Find where the given text appears and provide that cell's center as [X, Y] coordinate. 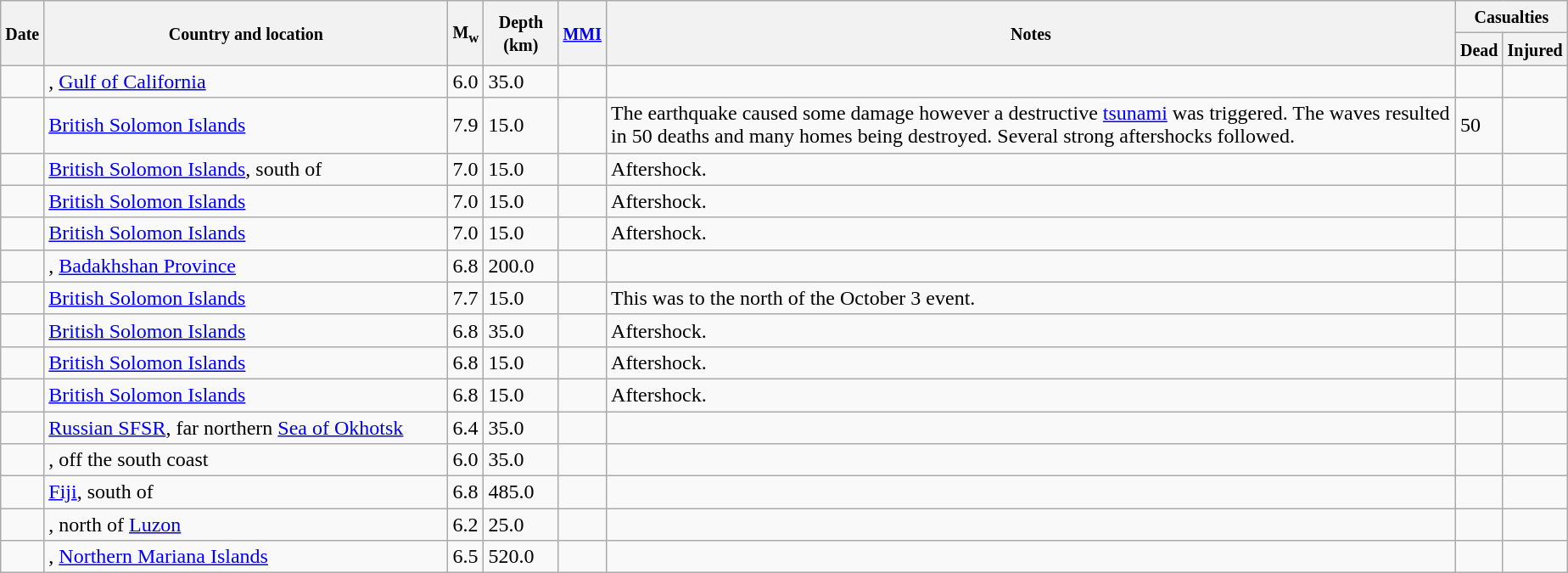
Injured [1535, 49]
Depth (km) [521, 33]
6.4 [466, 427]
25.0 [521, 525]
Dead [1479, 49]
Casualties [1511, 17]
, off the south coast [246, 460]
520.0 [521, 557]
This was to the north of the October 3 event. [1032, 298]
Russian SFSR, far northern Sea of Okhotsk [246, 427]
Date [22, 33]
, north of Luzon [246, 525]
Country and location [246, 33]
485.0 [521, 492]
Mw [466, 33]
6.5 [466, 557]
6.2 [466, 525]
, Northern Mariana Islands [246, 557]
200.0 [521, 266]
British Solomon Islands, south of [246, 169]
, Badakhshan Province [246, 266]
Fiji, south of [246, 492]
, Gulf of California [246, 81]
7.9 [466, 126]
MMI [582, 33]
7.7 [466, 298]
50 [1479, 126]
Notes [1032, 33]
